Pinpoint the cell where the given text exists, returning its (X, Y) midpoint coordinate. 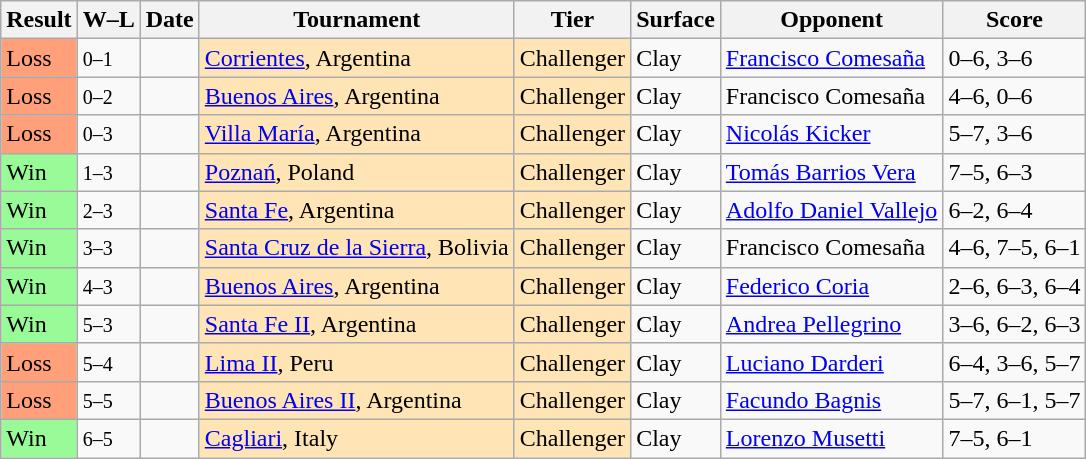
Opponent (832, 20)
6–4, 3–6, 5–7 (1014, 362)
4–6, 0–6 (1014, 96)
Lima II, Peru (356, 362)
Villa María, Argentina (356, 134)
5–5 (108, 400)
0–3 (108, 134)
7–5, 6–1 (1014, 438)
5–4 (108, 362)
1–3 (108, 172)
Tomás Barrios Vera (832, 172)
Santa Cruz de la Sierra, Bolivia (356, 248)
0–1 (108, 58)
W–L (108, 20)
Poznań, Poland (356, 172)
Tier (572, 20)
Date (170, 20)
Tournament (356, 20)
Result (39, 20)
2–6, 6–3, 6–4 (1014, 286)
7–5, 6–3 (1014, 172)
5–3 (108, 324)
Federico Coria (832, 286)
Santa Fe II, Argentina (356, 324)
0–2 (108, 96)
3–6, 6–2, 6–3 (1014, 324)
0–6, 3–6 (1014, 58)
2–3 (108, 210)
Adolfo Daniel Vallejo (832, 210)
Corrientes, Argentina (356, 58)
Santa Fe, Argentina (356, 210)
Nicolás Kicker (832, 134)
Score (1014, 20)
5–7, 6–1, 5–7 (1014, 400)
Surface (676, 20)
4–3 (108, 286)
Luciano Darderi (832, 362)
Andrea Pellegrino (832, 324)
Lorenzo Musetti (832, 438)
6–2, 6–4 (1014, 210)
Cagliari, Italy (356, 438)
Facundo Bagnis (832, 400)
3–3 (108, 248)
4–6, 7–5, 6–1 (1014, 248)
5–7, 3–6 (1014, 134)
Buenos Aires II, Argentina (356, 400)
6–5 (108, 438)
